Detect which cell encompasses the target text, then output its [X, Y] center coordinate. 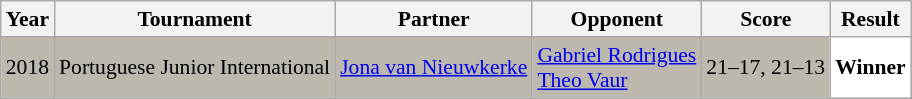
Portuguese Junior International [194, 68]
21–17, 21–13 [766, 68]
Tournament [194, 19]
Result [870, 19]
Score [766, 19]
Opponent [616, 19]
Year [28, 19]
Jona van Nieuwkerke [434, 68]
Winner [870, 68]
2018 [28, 68]
Gabriel Rodrigues Theo Vaur [616, 68]
Partner [434, 19]
